For the text-containing cell, return its midpoint in [x, y] coordinate format. 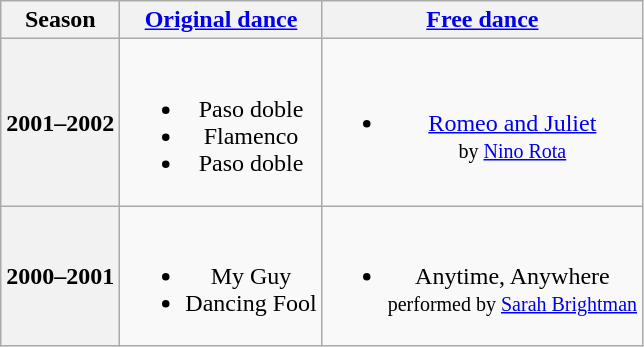
2000–2001 [60, 276]
2001–2002 [60, 122]
Romeo and Juliet by Nino Rota [482, 122]
Paso dobleFlamencoPaso doble [221, 122]
Free dance [482, 20]
Season [60, 20]
My GuyDancing Fool [221, 276]
Anytime, Anywhere performed by Sarah Brightman [482, 276]
Original dance [221, 20]
